Scan for the cell matching the given text and deliver its (x, y) coordinate at center. 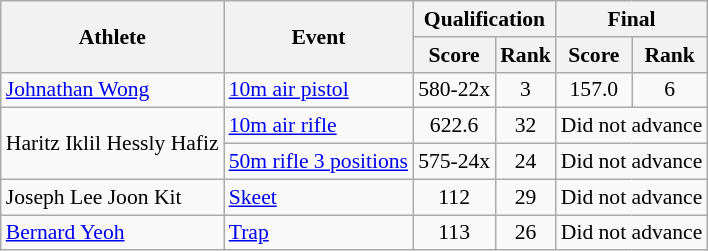
Johnathan Wong (112, 90)
Joseph Lee Joon Kit (112, 197)
157.0 (594, 90)
Trap (318, 233)
622.6 (454, 126)
Haritz Iklil Hessly Hafiz (112, 144)
Bernard Yeoh (112, 233)
575-24x (454, 162)
580-22x (454, 90)
113 (454, 233)
10m air rifle (318, 126)
112 (454, 197)
6 (670, 90)
Qualification (484, 19)
26 (526, 233)
10m air pistol (318, 90)
3 (526, 90)
32 (526, 126)
24 (526, 162)
Final (632, 19)
Athlete (112, 36)
Skeet (318, 197)
Event (318, 36)
50m rifle 3 positions (318, 162)
29 (526, 197)
